Identify which cell holds the provided text, then report its [X, Y] central coordinate. 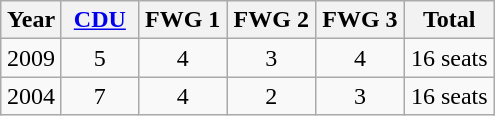
FWG 2 [272, 20]
Total [449, 20]
Year [32, 20]
FWG 1 [182, 20]
7 [100, 96]
2009 [32, 58]
2 [272, 96]
2004 [32, 96]
5 [100, 58]
CDU [100, 20]
FWG 3 [360, 20]
